Locate the cell with the specified text and output its (X, Y) center coordinate. 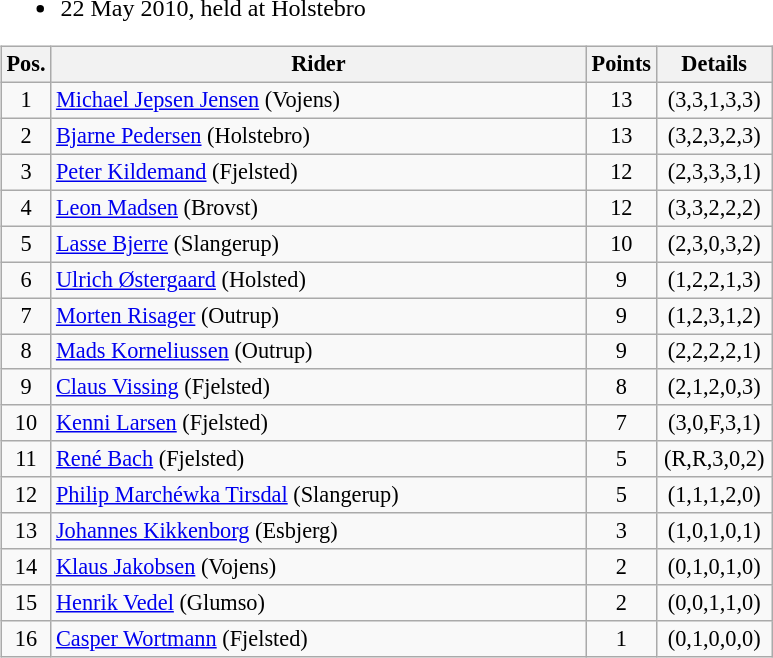
Henrik Vedel (Glumso) (318, 603)
(3,2,3,2,3) (714, 136)
(3,3,2,2,2) (714, 208)
(1,1,1,2,0) (714, 495)
René Bach (Fjelsted) (318, 459)
Morten Risager (Outrup) (318, 316)
Johannes Kikkenborg (Esbjerg) (318, 531)
11 (26, 459)
4 (26, 208)
(1,2,2,1,3) (714, 280)
(3,3,1,3,3) (714, 100)
Philip Marchéwka Tirsdal (Slangerup) (318, 495)
Michael Jepsen Jensen (Vojens) (318, 100)
Ulrich Østergaard (Holsted) (318, 280)
(2,3,3,3,1) (714, 172)
(1,2,3,1,2) (714, 316)
Points (621, 64)
Rider (318, 64)
15 (26, 603)
(2,1,2,0,3) (714, 387)
(2,2,2,2,1) (714, 352)
Lasse Bjerre (Slangerup) (318, 244)
Peter Kildemand (Fjelsted) (318, 172)
Klaus Jakobsen (Vojens) (318, 567)
Mads Korneliussen (Outrup) (318, 352)
(0,0,1,1,0) (714, 603)
(2,3,0,3,2) (714, 244)
Details (714, 64)
(0,1,0,0,0) (714, 639)
Kenni Larsen (Fjelsted) (318, 423)
Bjarne Pedersen (Holstebro) (318, 136)
Claus Vissing (Fjelsted) (318, 387)
14 (26, 567)
Leon Madsen (Brovst) (318, 208)
(0,1,0,1,0) (714, 567)
Pos. (26, 64)
(3,0,F,3,1) (714, 423)
16 (26, 639)
Casper Wortmann (Fjelsted) (318, 639)
6 (26, 280)
(1,0,1,0,1) (714, 531)
(R,R,3,0,2) (714, 459)
